Return the (X, Y) coordinate for the center point of the cell that contains the specified text.  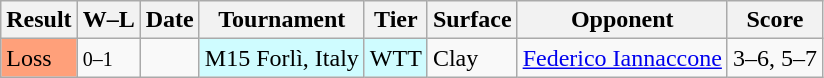
Result (39, 20)
0–1 (108, 58)
Tournament (282, 20)
Opponent (622, 20)
Score (774, 20)
Loss (39, 58)
Federico Iannaccone (622, 58)
WTT (396, 58)
Date (170, 20)
M15 Forlì, Italy (282, 58)
Surface (472, 20)
Tier (396, 20)
3–6, 5–7 (774, 58)
W–L (108, 20)
Clay (472, 58)
